Determine the (X, Y) coordinate at the center of the cell enclosing the given text.  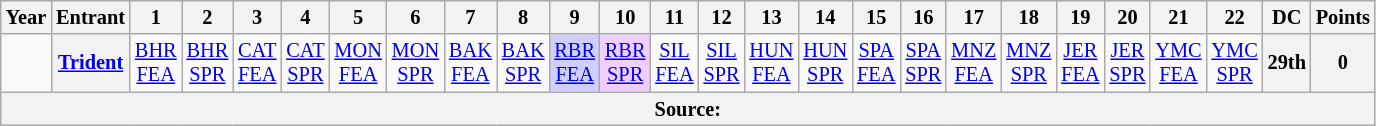
13 (771, 17)
RBRFEA (574, 63)
JERSPR (1127, 63)
16 (923, 17)
12 (722, 17)
BAKSPR (524, 63)
7 (470, 17)
SILSPR (722, 63)
11 (674, 17)
Trident (90, 63)
SILFEA (674, 63)
14 (825, 17)
Entrant (90, 17)
4 (305, 17)
HUNSPR (825, 63)
29th (1287, 63)
17 (974, 17)
Points (1343, 17)
DC (1287, 17)
MNZFEA (974, 63)
18 (1028, 17)
MNZSPR (1028, 63)
22 (1235, 17)
2 (208, 17)
19 (1080, 17)
Source: (688, 109)
15 (876, 17)
9 (574, 17)
RBRSPR (625, 63)
5 (358, 17)
CATFEA (257, 63)
1 (156, 17)
JERFEA (1080, 63)
10 (625, 17)
MONSPR (416, 63)
HUNFEA (771, 63)
SPASPR (923, 63)
BHRFEA (156, 63)
20 (1127, 17)
8 (524, 17)
BHRSPR (208, 63)
6 (416, 17)
0 (1343, 63)
BAKFEA (470, 63)
SPAFEA (876, 63)
MONFEA (358, 63)
Year (26, 17)
YMCFEA (1178, 63)
3 (257, 17)
21 (1178, 17)
CATSPR (305, 63)
YMCSPR (1235, 63)
